Determine the [x, y] coordinate at the center of the cell enclosing the given text.  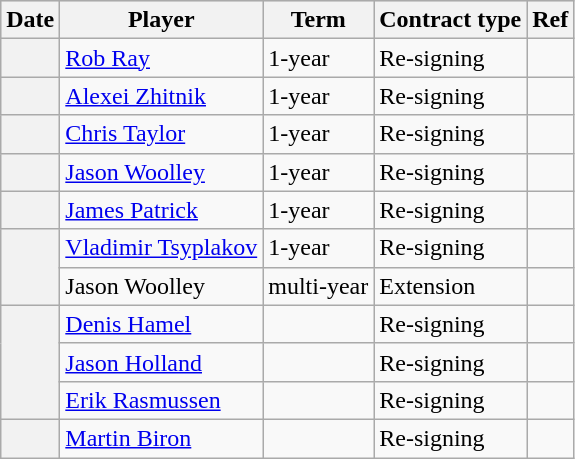
Ref [550, 20]
Chris Taylor [162, 134]
Alexei Zhitnik [162, 96]
Vladimir Tsyplakov [162, 248]
Player [162, 20]
multi-year [318, 286]
Extension [450, 286]
Rob Ray [162, 58]
Contract type [450, 20]
Erik Rasmussen [162, 400]
Martin Biron [162, 438]
Term [318, 20]
James Patrick [162, 210]
Date [30, 20]
Jason Holland [162, 362]
Denis Hamel [162, 324]
